Locate the cell with the specified text and output its [x, y] center coordinate. 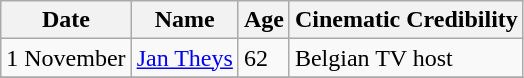
Belgian TV host [406, 58]
1 November [66, 58]
Jan Theys [184, 58]
Date [66, 20]
Name [184, 20]
Age [264, 20]
Cinematic Credibility [406, 20]
62 [264, 58]
